Provide the (x, y) coordinate of the cell's center where the given text is located.  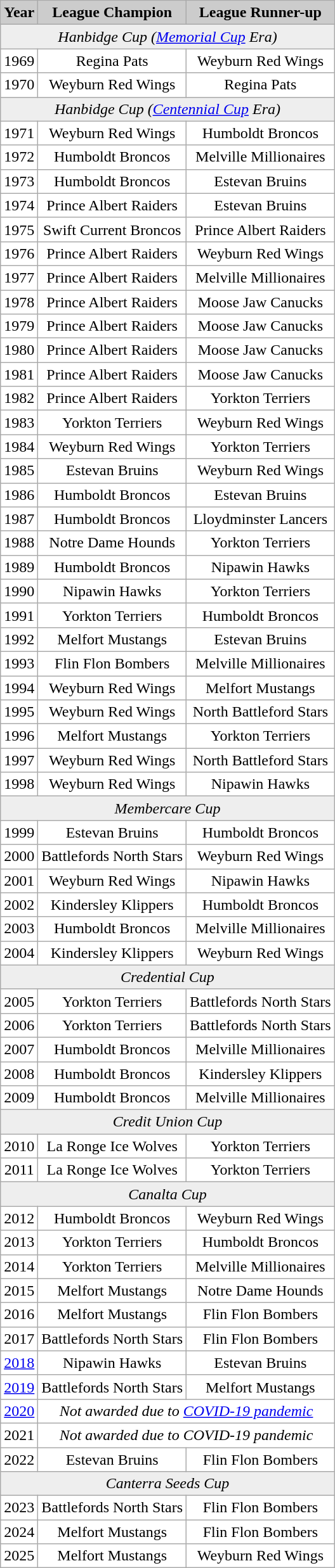
2012 (19, 1218)
Canterra Seeds Cup (167, 1484)
2007 (19, 1049)
1988 (19, 543)
Lloydminster Lancers (261, 519)
1984 (19, 447)
2004 (19, 953)
2005 (19, 1001)
1973 (19, 181)
1998 (19, 784)
Hanbidge Cup (Memorial Cup Era) (167, 37)
1976 (19, 253)
2009 (19, 1098)
1971 (19, 133)
1994 (19, 687)
2020 (19, 1411)
Credential Cup (167, 977)
2002 (19, 905)
2018 (19, 1363)
Credit Union Cup (167, 1122)
1979 (19, 326)
1980 (19, 350)
1992 (19, 639)
Canalta Cup (167, 1194)
2025 (19, 1556)
1995 (19, 712)
1972 (19, 157)
1999 (19, 832)
2014 (19, 1266)
2024 (19, 1532)
2000 (19, 857)
2008 (19, 1074)
1978 (19, 302)
2023 (19, 1508)
Membercare Cup (167, 808)
2013 (19, 1242)
Year (19, 13)
1985 (19, 471)
1993 (19, 663)
2011 (19, 1170)
2021 (19, 1435)
2003 (19, 929)
1981 (19, 374)
2016 (19, 1315)
Swift Current Broncos (112, 229)
1969 (19, 61)
1970 (19, 85)
2001 (19, 881)
2022 (19, 1459)
2010 (19, 1146)
1974 (19, 205)
1991 (19, 615)
2015 (19, 1291)
1997 (19, 760)
1989 (19, 567)
1990 (19, 591)
1986 (19, 495)
League Champion (112, 13)
1996 (19, 736)
1983 (19, 423)
2019 (19, 1387)
2006 (19, 1025)
1982 (19, 398)
League Runner-up (261, 13)
1987 (19, 519)
2017 (19, 1339)
1975 (19, 229)
1977 (19, 277)
Hanbidge Cup (Centennial Cup Era) (167, 109)
